Extract the (X, Y) coordinate from the center of the cell holding the provided text.  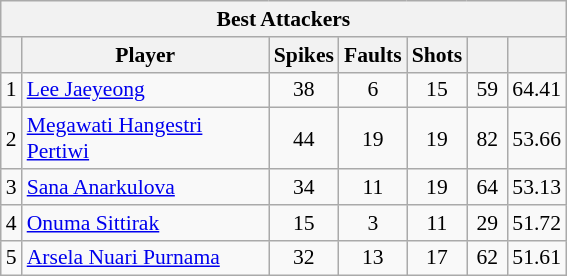
32 (304, 258)
53.13 (536, 187)
Best Attackers (284, 19)
Player (146, 55)
51.61 (536, 258)
59 (487, 90)
2 (12, 138)
51.72 (536, 223)
29 (487, 223)
Onuma Sittirak (146, 223)
34 (304, 187)
53.66 (536, 138)
5 (12, 258)
Shots (438, 55)
Faults (373, 55)
17 (438, 258)
82 (487, 138)
44 (304, 138)
1 (12, 90)
Arsela Nuari Purnama (146, 258)
64.41 (536, 90)
64 (487, 187)
13 (373, 258)
62 (487, 258)
Lee Jaeyeong (146, 90)
6 (373, 90)
Sana Anarkulova (146, 187)
Spikes (304, 55)
Megawati Hangestri Pertiwi (146, 138)
4 (12, 223)
38 (304, 90)
